From the cell containing the given text, extract its center point as (x, y) coordinate. 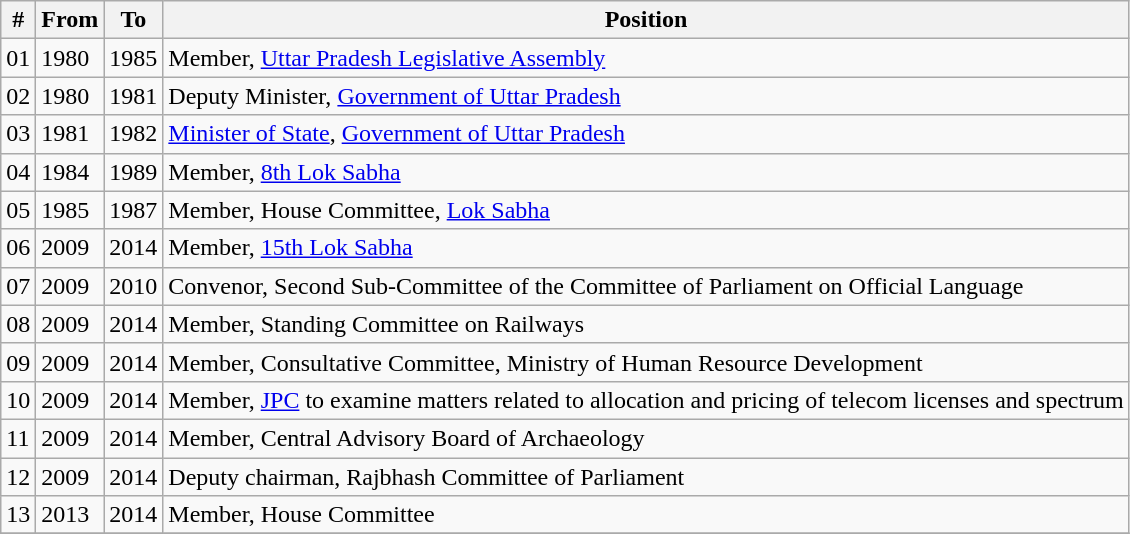
Position (646, 20)
03 (18, 134)
Member, JPC to examine matters related to allocation and pricing of telecom licenses and spectrum (646, 400)
Member, Standing Committee on Railways (646, 324)
1982 (134, 134)
06 (18, 248)
Member, Central Advisory Board of Archaeology (646, 438)
Member, 15th Lok Sabha (646, 248)
From (70, 20)
05 (18, 210)
01 (18, 58)
1984 (70, 172)
Minister of State, Government of Uttar Pradesh (646, 134)
Deputy chairman, Rajbhash Committee of Parliament (646, 477)
1987 (134, 210)
Member, Consultative Committee, Ministry of Human Resource Development (646, 362)
11 (18, 438)
09 (18, 362)
Member, 8th Lok Sabha (646, 172)
Convenor, Second Sub-Committee of the Committee of Parliament on Official Language (646, 286)
2010 (134, 286)
Deputy Minister, Government of Uttar Pradesh (646, 96)
To (134, 20)
10 (18, 400)
04 (18, 172)
13 (18, 515)
Member, House Committee, Lok Sabha (646, 210)
12 (18, 477)
Member, House Committee (646, 515)
Member, Uttar Pradesh Legislative Assembly (646, 58)
# (18, 20)
07 (18, 286)
2013 (70, 515)
08 (18, 324)
1989 (134, 172)
02 (18, 96)
